Capture the cell that displays the provided text and extract its [X, Y] central coordinate. 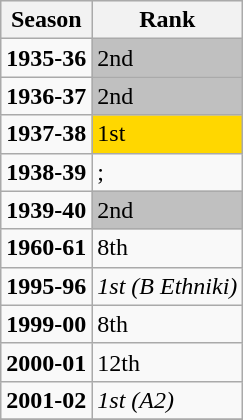
1st (A2) [168, 400]
1939-40 [46, 210]
1936-37 [46, 96]
2000-01 [46, 362]
Season [46, 20]
Rank [168, 20]
1938-39 [46, 172]
1995-96 [46, 286]
2001-02 [46, 400]
1st (B Ethniki) [168, 286]
1st [168, 134]
1999-00 [46, 324]
; [168, 172]
1937-38 [46, 134]
1935-36 [46, 58]
12th [168, 362]
1960-61 [46, 248]
